Identify which cell holds the provided text, then report its (x, y) central coordinate. 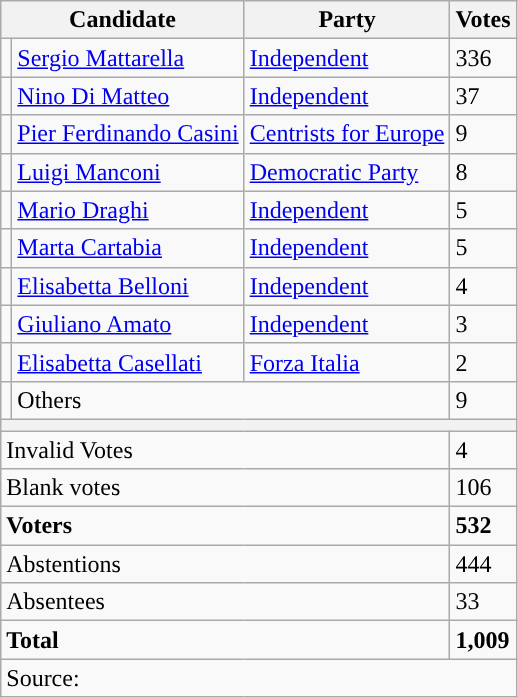
Votes (483, 20)
Voters (226, 526)
Abstentions (226, 564)
Party (347, 20)
Democratic Party (347, 172)
Others (231, 400)
2 (483, 362)
444 (483, 564)
Pier Ferdinando Casini (128, 134)
106 (483, 488)
Sergio Mattarella (128, 58)
336 (483, 58)
Luigi Manconi (128, 172)
1,009 (483, 640)
Invalid Votes (226, 449)
8 (483, 172)
Candidate (122, 20)
33 (483, 602)
Nino Di Matteo (128, 96)
Giuliano Amato (128, 324)
Total (226, 640)
532 (483, 526)
Elisabetta Belloni (128, 286)
Mario Draghi (128, 210)
Marta Cartabia (128, 248)
Forza Italia (347, 362)
37 (483, 96)
Source: (258, 678)
3 (483, 324)
Elisabetta Casellati (128, 362)
Blank votes (226, 488)
Centrists for Europe (347, 134)
Absentees (226, 602)
